Provide the [x, y] coordinate of the cell's center where the given text is located.  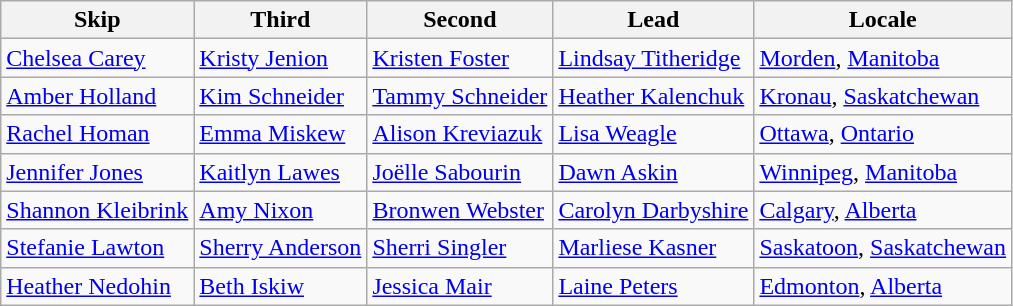
Lead [654, 20]
Stefanie Lawton [98, 248]
Jessica Mair [460, 286]
Kronau, Saskatchewan [883, 96]
Kim Schneider [280, 96]
Alison Kreviazuk [460, 134]
Kaitlyn Lawes [280, 172]
Amber Holland [98, 96]
Heather Nedohin [98, 286]
Laine Peters [654, 286]
Morden, Manitoba [883, 58]
Kristy Jenion [280, 58]
Edmonton, Alberta [883, 286]
Bronwen Webster [460, 210]
Joëlle Sabourin [460, 172]
Ottawa, Ontario [883, 134]
Beth Iskiw [280, 286]
Rachel Homan [98, 134]
Heather Kalenchuk [654, 96]
Amy Nixon [280, 210]
Locale [883, 20]
Calgary, Alberta [883, 210]
Saskatoon, Saskatchewan [883, 248]
Emma Miskew [280, 134]
Tammy Schneider [460, 96]
Shannon Kleibrink [98, 210]
Carolyn Darbyshire [654, 210]
Kristen Foster [460, 58]
Chelsea Carey [98, 58]
Winnipeg, Manitoba [883, 172]
Third [280, 20]
Marliese Kasner [654, 248]
Dawn Askin [654, 172]
Lindsay Titheridge [654, 58]
Sherry Anderson [280, 248]
Sherri Singler [460, 248]
Second [460, 20]
Skip [98, 20]
Jennifer Jones [98, 172]
Lisa Weagle [654, 134]
